Output the [X, Y] coordinate of the center of the cell containing the given text.  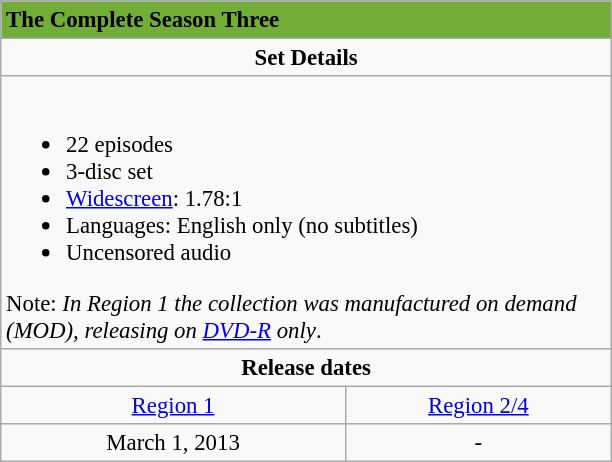
Region 1 [174, 405]
Region 2/4 [478, 405]
March 1, 2013 [174, 442]
- [478, 442]
Release dates [306, 367]
Set Details [306, 58]
The Complete Season Three [306, 20]
